Output the [x, y] coordinate of the center of the cell containing the given text.  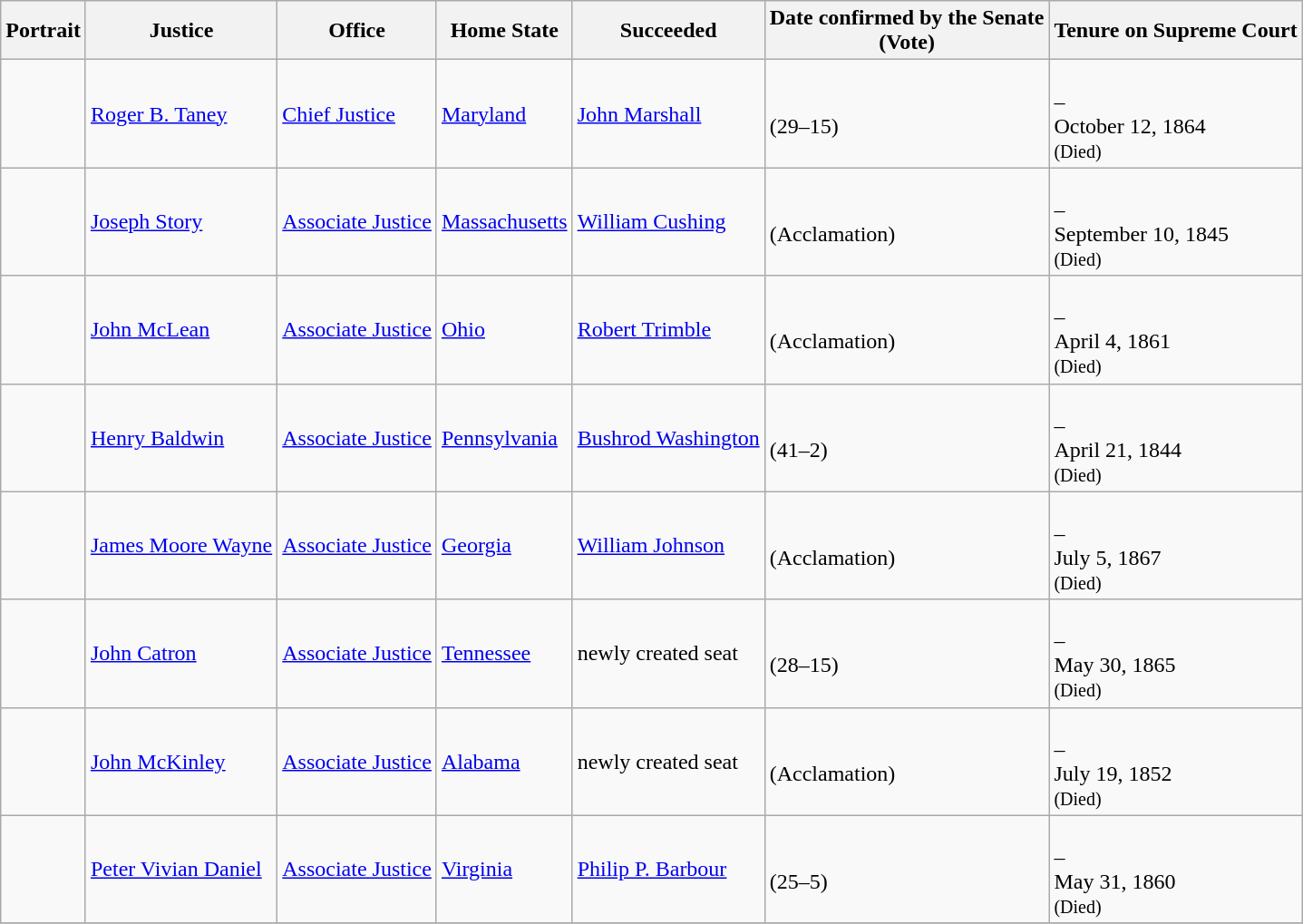
Home State [504, 31]
–April 21, 1844(Died) [1175, 437]
John Marshall [668, 114]
(29–15) [907, 114]
–April 4, 1861(Died) [1175, 330]
Office [357, 31]
–October 12, 1864(Died) [1175, 114]
Tenure on Supreme Court [1175, 31]
(28–15) [907, 653]
–September 10, 1845(Died) [1175, 221]
John McLean [181, 330]
–July 19, 1852(Died) [1175, 762]
William Johnson [668, 546]
Massachusetts [504, 221]
John Catron [181, 653]
William Cushing [668, 221]
Peter Vivian Daniel [181, 869]
Joseph Story [181, 221]
(41–2) [907, 437]
Portrait [44, 31]
Maryland [504, 114]
Tennessee [504, 653]
Roger B. Taney [181, 114]
Bushrod Washington [668, 437]
–May 31, 1860(Died) [1175, 869]
Alabama [504, 762]
–May 30, 1865(Died) [1175, 653]
Philip P. Barbour [668, 869]
Henry Baldwin [181, 437]
Succeeded [668, 31]
Chief Justice [357, 114]
Pennsylvania [504, 437]
Robert Trimble [668, 330]
Justice [181, 31]
Virginia [504, 869]
(25–5) [907, 869]
–July 5, 1867(Died) [1175, 546]
Date confirmed by the Senate(Vote) [907, 31]
James Moore Wayne [181, 546]
Ohio [504, 330]
Georgia [504, 546]
John McKinley [181, 762]
